Return (x, y) of the center of cell containing provided text 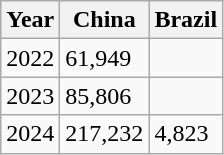
Brazil (186, 20)
2023 (30, 96)
2024 (30, 134)
2022 (30, 58)
China (104, 20)
4,823 (186, 134)
Year (30, 20)
85,806 (104, 96)
61,949 (104, 58)
217,232 (104, 134)
